Output the [X, Y] coordinate of the center of the cell containing the given text.  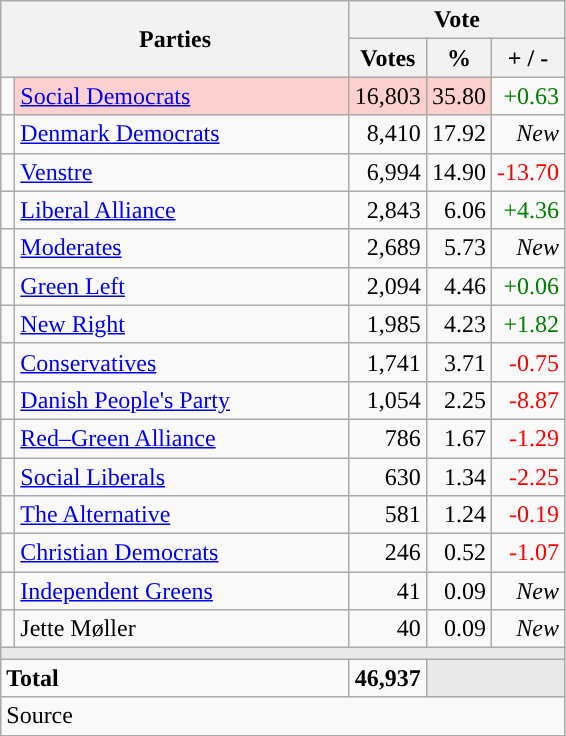
Danish People's Party [182, 400]
New Right [182, 324]
1,054 [388, 400]
+0.06 [528, 286]
0.52 [458, 553]
-13.70 [528, 172]
1,741 [388, 362]
41 [388, 591]
Liberal Alliance [182, 210]
2,689 [388, 248]
4.23 [458, 324]
+4.36 [528, 210]
5.73 [458, 248]
46,937 [388, 678]
14.90 [458, 172]
Moderates [182, 248]
2,094 [388, 286]
Parties [176, 39]
Jette Møller [182, 629]
6.06 [458, 210]
Independent Greens [182, 591]
8,410 [388, 134]
17.92 [458, 134]
-1.07 [528, 553]
Denmark Democrats [182, 134]
Venstre [182, 172]
1,985 [388, 324]
Source [283, 716]
The Alternative [182, 515]
% [458, 58]
Green Left [182, 286]
16,803 [388, 96]
Conservatives [182, 362]
-1.29 [528, 438]
-2.25 [528, 477]
-8.87 [528, 400]
4.46 [458, 286]
40 [388, 629]
786 [388, 438]
630 [388, 477]
Total [176, 678]
2,843 [388, 210]
-0.19 [528, 515]
1.34 [458, 477]
Vote [456, 20]
+ / - [528, 58]
Votes [388, 58]
Social Democrats [182, 96]
581 [388, 515]
246 [388, 553]
Christian Democrats [182, 553]
1.24 [458, 515]
3.71 [458, 362]
Red–Green Alliance [182, 438]
+1.82 [528, 324]
6,994 [388, 172]
35.80 [458, 96]
2.25 [458, 400]
+0.63 [528, 96]
1.67 [458, 438]
Social Liberals [182, 477]
-0.75 [528, 362]
